Search for the cell housing the specified text and yield its [x, y] center coordinate. 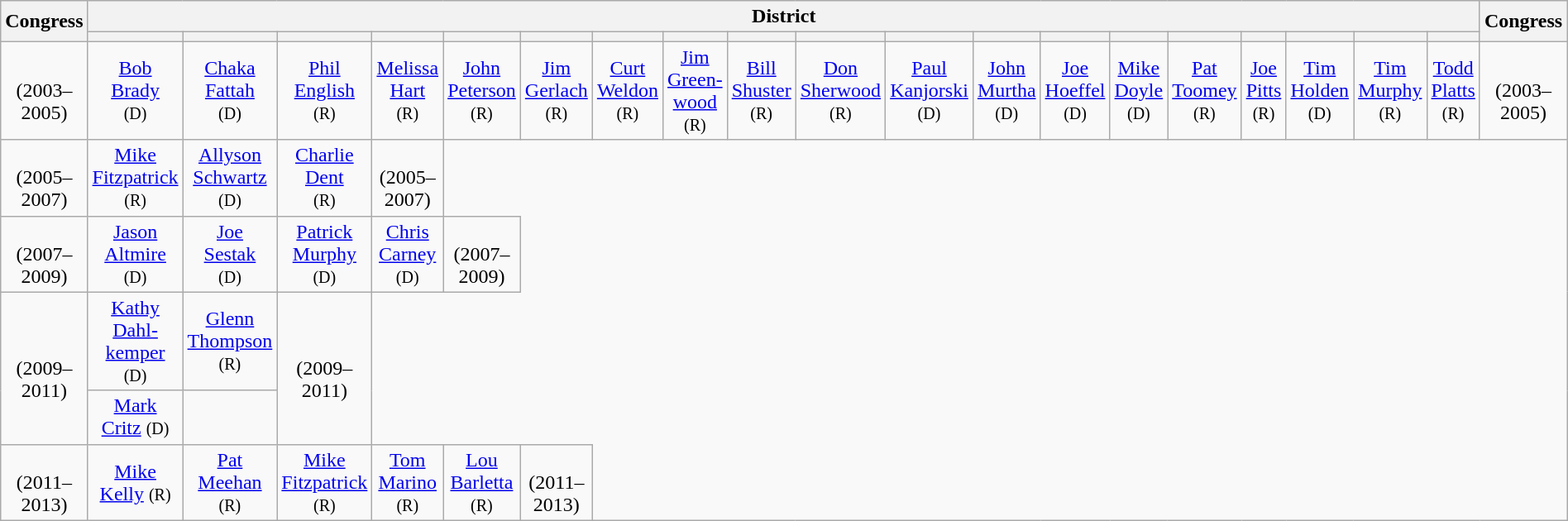
JasonAltmire(D) [136, 254]
MikeKelly (R) [136, 482]
PaulKanjorski(D) [930, 91]
CharlieDent(R) [324, 178]
District [784, 17]
TomMarino (R) [408, 482]
JoeSestak(D) [230, 254]
CurtWeldon(R) [627, 91]
BillShuster(R) [761, 91]
PhilEnglish (R) [324, 91]
JohnPeterson(R) [482, 91]
JoePitts(R) [1264, 91]
TimHolden(D) [1320, 91]
PatToomey (R) [1204, 91]
LouBarletta (R) [482, 482]
Kathy Dahl-kemper (D) [136, 341]
PatrickMurphy(D) [324, 254]
ToddPlatts(R) [1453, 91]
MarkCritz (D) [136, 417]
ChrisCarney(D) [408, 254]
PatMeehan (R) [230, 482]
MikeDoyle(D) [1139, 91]
JimGerlach(R) [556, 91]
ChakaFattah(D) [230, 91]
DonSherwood(R) [840, 91]
JohnMurtha(D) [1006, 91]
MelissaHart(R) [408, 91]
GlennThompson(R) [230, 341]
AllysonSchwartz(D) [230, 178]
Jim Green-wood (R) [695, 91]
JoeHoeffel (D) [1075, 91]
TimMurphy(R) [1390, 91]
BobBrady(D) [136, 91]
